Pinpoint the cell where the given text exists, returning its (X, Y) midpoint coordinate. 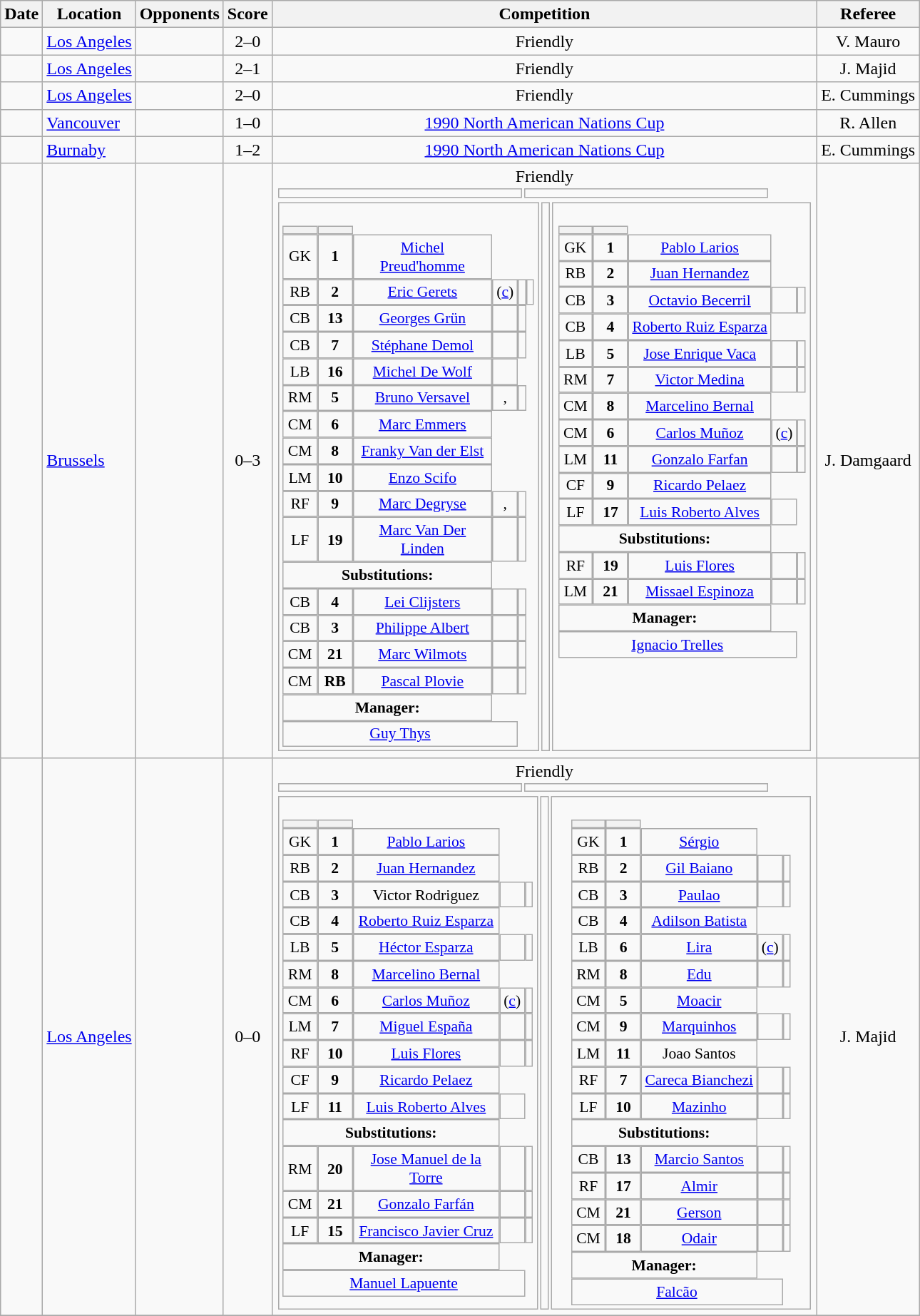
Vancouver (89, 123)
Marc Emmers (422, 424)
Octavio Becerril (700, 300)
Missael Espinoza (700, 592)
Michel De Wolf (422, 371)
Stéphane Demol (422, 345)
Brussels (89, 461)
2–1 (247, 68)
Joao Santos (699, 1053)
Edu (699, 974)
Marc Van Der Linden (422, 539)
Competition (544, 14)
Adilson Batista (699, 922)
Victor Medina (700, 379)
R. Allen (869, 123)
Date (21, 14)
Michel Preud'homme (422, 257)
J. Damgaard (869, 461)
Victor Rodriguez (426, 894)
Odair (699, 1238)
Gonzalo Farfan (700, 459)
16 (335, 371)
Lei Clijsters (422, 602)
Francisco Javier Cruz (426, 1230)
Gonzalo Farfán (426, 1204)
Héctor Esparza (426, 947)
Marcio Santos (699, 1160)
Manuel Lapuente (404, 1284)
Opponents (180, 14)
Score (247, 14)
Philippe Albert (422, 628)
Gil Baiano (699, 867)
Ignacio Trelles (678, 645)
Paulao (699, 894)
Almir (699, 1185)
18 (623, 1238)
Georges Grün (422, 318)
Referee (869, 14)
1–0 (247, 123)
Enzo Scifo (422, 478)
15 (335, 1230)
Eric Gerets (422, 292)
Pascal Plovie (422, 680)
Moacir (699, 1000)
Jose Manuel de la Torre (426, 1168)
Jose Enrique Vaca (700, 354)
20 (335, 1168)
Sérgio (699, 842)
Guy Thys (400, 733)
Burnaby (89, 150)
Careca Bianchezi (699, 1080)
Marc Wilmots (422, 655)
Lira (699, 947)
Mazinho (699, 1106)
0–0 (247, 1036)
Bruno Versavel (422, 398)
Miguel España (426, 1027)
Location (89, 14)
0–3 (247, 461)
Franky Van der Elst (422, 451)
Falcão (676, 1291)
1–2 (247, 150)
Marc Degryse (422, 504)
V. Mauro (869, 41)
Gerson (699, 1213)
Marquinhos (699, 1027)
